Output the [x, y] coordinate of the center of the cell containing the given text.  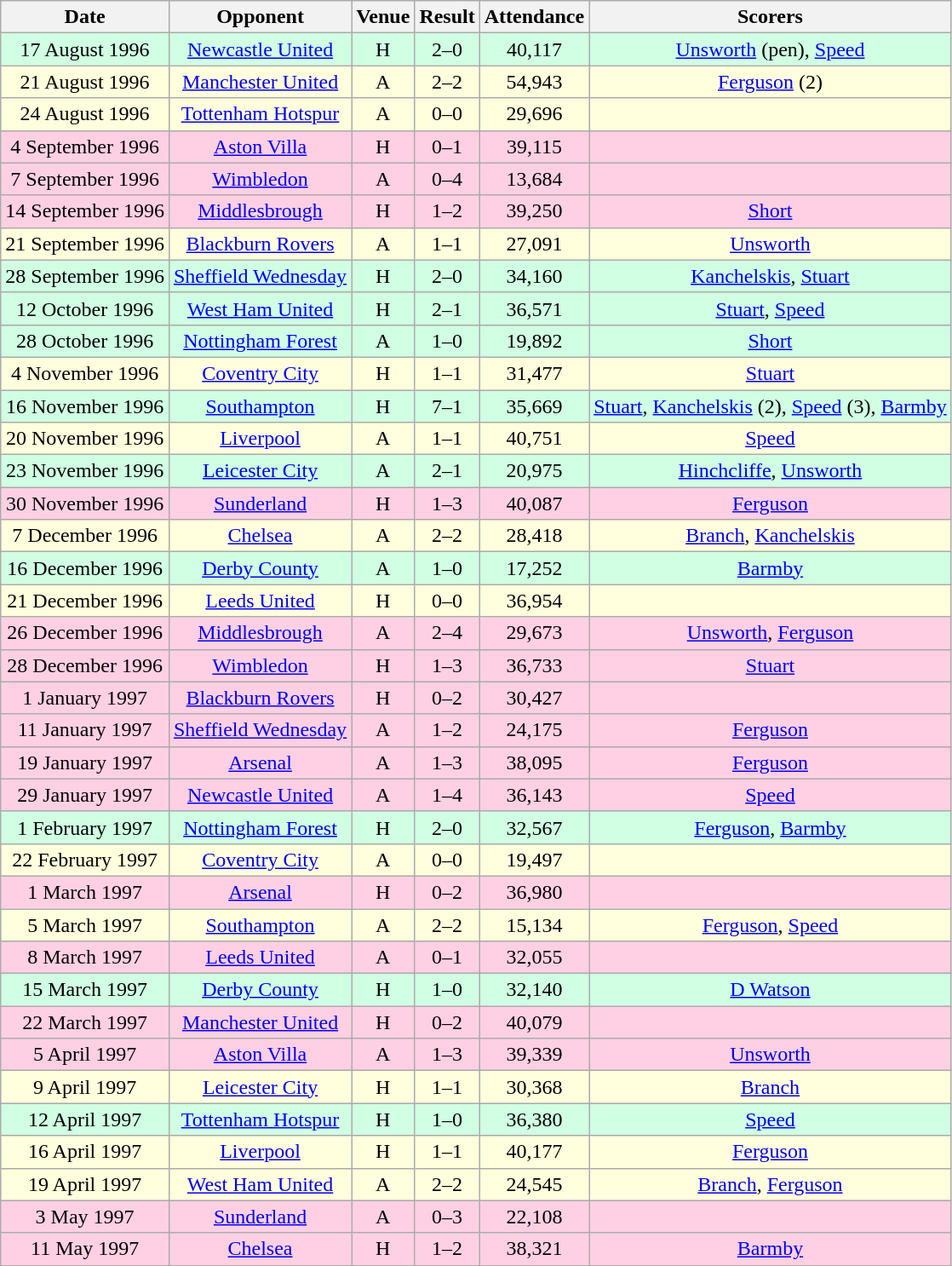
22,108 [534, 1217]
24 August 1996 [85, 114]
19 April 1997 [85, 1184]
36,380 [534, 1119]
28 September 1996 [85, 276]
40,087 [534, 504]
Unsworth (pen), Speed [771, 49]
1–4 [447, 795]
28 December 1996 [85, 665]
20 November 1996 [85, 439]
16 April 1997 [85, 1152]
34,160 [534, 276]
35,669 [534, 406]
36,980 [534, 892]
30 November 1996 [85, 504]
32,055 [534, 958]
Ferguson, Speed [771, 924]
36,954 [534, 601]
21 December 1996 [85, 601]
16 November 1996 [85, 406]
17,252 [534, 568]
23 November 1996 [85, 471]
4 November 1996 [85, 373]
24,175 [534, 730]
31,477 [534, 373]
29,673 [534, 633]
54,943 [534, 82]
20,975 [534, 471]
32,567 [534, 827]
12 April 1997 [85, 1119]
39,250 [534, 211]
15,134 [534, 924]
0–4 [447, 179]
28,418 [534, 536]
36,733 [534, 665]
17 August 1996 [85, 49]
Result [447, 17]
13,684 [534, 179]
Branch, Ferguson [771, 1184]
3 May 1997 [85, 1217]
40,117 [534, 49]
22 March 1997 [85, 1022]
Attendance [534, 17]
30,368 [534, 1087]
7–1 [447, 406]
16 December 1996 [85, 568]
Ferguson (2) [771, 82]
11 May 1997 [85, 1249]
Stuart, Kanchelskis (2), Speed (3), Barmby [771, 406]
Scorers [771, 17]
Ferguson, Barmby [771, 827]
19 January 1997 [85, 762]
4 September 1996 [85, 147]
Branch, Kanchelskis [771, 536]
9 April 1997 [85, 1087]
29 January 1997 [85, 795]
21 September 1996 [85, 244]
19,497 [534, 860]
Kanchelskis, Stuart [771, 276]
39,339 [534, 1055]
38,095 [534, 762]
7 December 1996 [85, 536]
1 March 1997 [85, 892]
28 October 1996 [85, 341]
1 February 1997 [85, 827]
Opponent [260, 17]
36,571 [534, 308]
38,321 [534, 1249]
Unsworth, Ferguson [771, 633]
Branch [771, 1087]
39,115 [534, 147]
5 April 1997 [85, 1055]
40,079 [534, 1022]
29,696 [534, 114]
8 March 1997 [85, 958]
40,751 [534, 439]
2–4 [447, 633]
24,545 [534, 1184]
21 August 1996 [85, 82]
26 December 1996 [85, 633]
40,177 [534, 1152]
12 October 1996 [85, 308]
0–3 [447, 1217]
Stuart, Speed [771, 308]
32,140 [534, 990]
14 September 1996 [85, 211]
Hinchcliffe, Unsworth [771, 471]
5 March 1997 [85, 924]
36,143 [534, 795]
Venue [383, 17]
30,427 [534, 698]
1 January 1997 [85, 698]
7 September 1996 [85, 179]
22 February 1997 [85, 860]
D Watson [771, 990]
11 January 1997 [85, 730]
15 March 1997 [85, 990]
27,091 [534, 244]
19,892 [534, 341]
Date [85, 17]
